Capture the cell that displays the provided text and extract its (x, y) central coordinate. 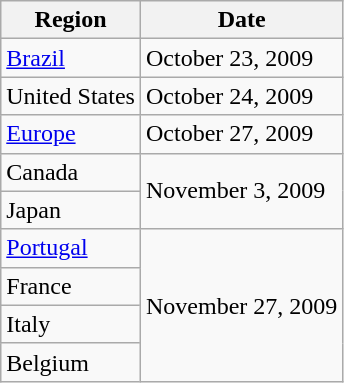
United States (71, 96)
October 23, 2009 (241, 58)
Japan (71, 210)
Canada (71, 172)
Europe (71, 134)
Portugal (71, 248)
Date (241, 20)
Belgium (71, 362)
Brazil (71, 58)
October 27, 2009 (241, 134)
Italy (71, 324)
November 27, 2009 (241, 305)
November 3, 2009 (241, 191)
France (71, 286)
Region (71, 20)
October 24, 2009 (241, 96)
